Search for the cell housing the specified text and yield its [X, Y] center coordinate. 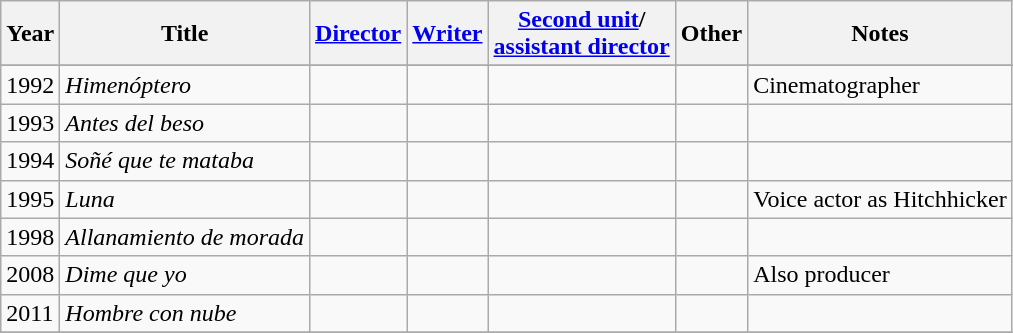
2011 [30, 313]
Title [185, 34]
Notes [880, 34]
1992 [30, 85]
Director [358, 34]
Himenóptero [185, 85]
1993 [30, 123]
1994 [30, 161]
Second unit/assistant director [582, 34]
Writer [448, 34]
Soñé que te mataba [185, 161]
Also producer [880, 275]
Allanamiento de morada [185, 237]
Hombre con nube [185, 313]
2008 [30, 275]
Dime que yo [185, 275]
Antes del beso [185, 123]
Luna [185, 199]
1995 [30, 199]
Cinematographer [880, 85]
1998 [30, 237]
Other [711, 34]
Year [30, 34]
Voice actor as Hitchhicker [880, 199]
